Locate the cell with the specified text and output its (X, Y) center coordinate. 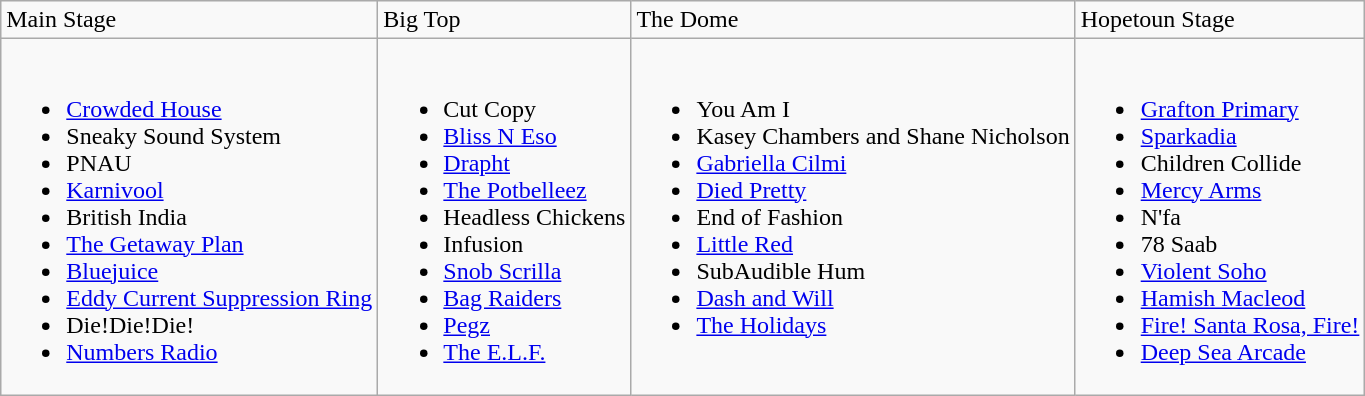
The Dome (853, 20)
Big Top (504, 20)
Main Stage (190, 20)
Grafton PrimarySparkadiaChildren CollideMercy ArmsN'fa78 SaabViolent SohoHamish MacleodFire! Santa Rosa, Fire!Deep Sea Arcade (1220, 217)
You Am IKasey Chambers and Shane NicholsonGabriella CilmiDied PrettyEnd of FashionLittle RedSubAudible HumDash and WillThe Holidays (853, 217)
Crowded HouseSneaky Sound SystemPNAUKarnivoolBritish IndiaThe Getaway PlanBluejuiceEddy Current Suppression RingDie!Die!Die!Numbers Radio (190, 217)
Hopetoun Stage (1220, 20)
Cut CopyBliss N EsoDraphtThe PotbelleezHeadless ChickensInfusionSnob ScrillaBag RaidersPegzThe E.L.F. (504, 217)
